Provide the (X, Y) coordinate of the cell's center where the given text is located.  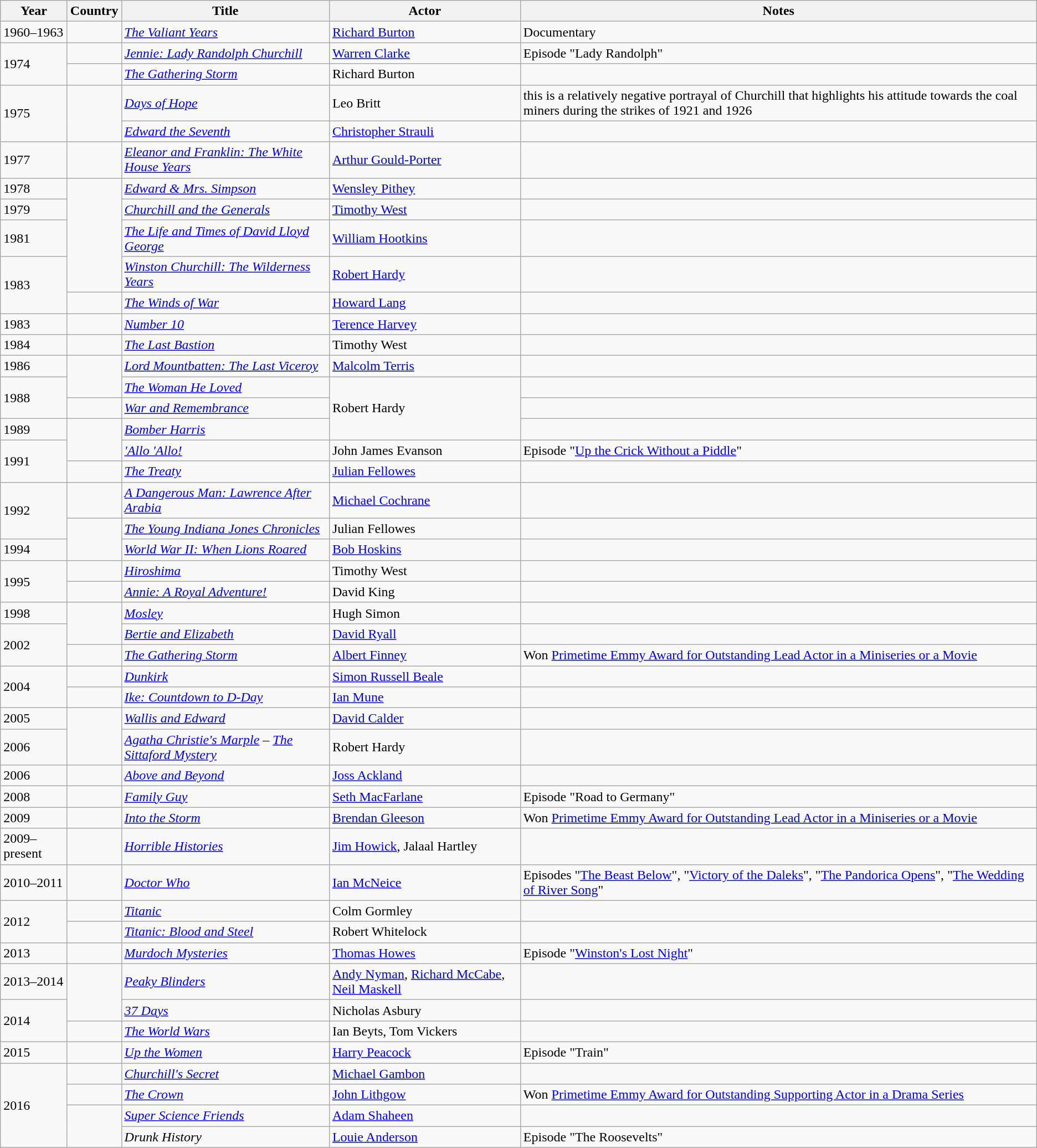
Year (34, 11)
Episodes "The Beast Below", "Victory of the Daleks", "The Pandorica Opens", "The Wedding of River Song" (778, 882)
Bomber Harris (225, 429)
1981 (34, 238)
Edward & Mrs. Simpson (225, 188)
William Hootkins (424, 238)
The Crown (225, 1095)
Ian McNeice (424, 882)
Hugh Simon (424, 613)
Murdoch Mysteries (225, 953)
John James Evanson (424, 450)
2010–2011 (34, 882)
Doctor Who (225, 882)
Annie: A Royal Adventure! (225, 592)
Episode "The Roosevelts" (778, 1137)
2009–present (34, 847)
Mosley (225, 613)
Actor (424, 11)
Churchill and the Generals (225, 209)
37 Days (225, 1010)
Days of Hope (225, 103)
World War II: When Lions Roared (225, 550)
Malcolm Terris (424, 366)
Ian Mune (424, 698)
Drunk History (225, 1137)
Agatha Christie's Marple – The Sittaford Mystery (225, 747)
Albert Finney (424, 655)
Colm Gormley (424, 911)
Michael Gambon (424, 1073)
Peaky Blinders (225, 982)
David Calder (424, 719)
2016 (34, 1105)
The Life and Times of David Lloyd George (225, 238)
2013–2014 (34, 982)
John Lithgow (424, 1095)
Episode "Winston's Lost Night" (778, 953)
Arthur Gould-Porter (424, 160)
Eleanor and Franklin: The White House Years (225, 160)
1991 (34, 461)
Dunkirk (225, 676)
Episode "Lady Randolph" (778, 53)
Michael Cochrane (424, 500)
Episode "Up the Crick Without a Piddle" (778, 450)
Terence Harvey (424, 324)
2014 (34, 1021)
1986 (34, 366)
1960–1963 (34, 32)
Family Guy (225, 797)
Winston Churchill: The Wilderness Years (225, 274)
Titanic: Blood and Steel (225, 932)
Seth MacFarlane (424, 797)
Adam Shaheen (424, 1116)
The Winds of War (225, 303)
1994 (34, 550)
1988 (34, 398)
The Treaty (225, 471)
2005 (34, 719)
1979 (34, 209)
Leo Britt (424, 103)
'Allo 'Allo! (225, 450)
2009 (34, 818)
Notes (778, 11)
Country (94, 11)
2002 (34, 644)
Ian Beyts, Tom Vickers (424, 1031)
2013 (34, 953)
Churchill's Secret (225, 1073)
Into the Storm (225, 818)
1974 (34, 64)
Episode "Road to Germany" (778, 797)
Won Primetime Emmy Award for Outstanding Supporting Actor in a Drama Series (778, 1095)
Warren Clarke (424, 53)
Wallis and Edward (225, 719)
Robert Whitelock (424, 932)
David King (424, 592)
1992 (34, 511)
Howard Lang (424, 303)
1978 (34, 188)
Title (225, 11)
Thomas Howes (424, 953)
Documentary (778, 32)
2008 (34, 797)
The Woman He Loved (225, 387)
The Valiant Years (225, 32)
Andy Nyman, Richard McCabe, Neil Maskell (424, 982)
this is a relatively negative portrayal of Churchill that highlights his attitude towards the coal miners during the strikes of 1921 and 1926 (778, 103)
Ike: Countdown to D-Day (225, 698)
Wensley Pithey (424, 188)
Brendan Gleeson (424, 818)
Joss Ackland (424, 776)
Above and Beyond (225, 776)
The Last Bastion (225, 345)
Horrible Histories (225, 847)
2012 (34, 921)
1998 (34, 613)
2004 (34, 687)
Up the Women (225, 1052)
A Dangerous Man: Lawrence After Arabia (225, 500)
Jennie: Lady Randolph Churchill (225, 53)
Bob Hoskins (424, 550)
1989 (34, 429)
1995 (34, 581)
2015 (34, 1052)
Hiroshima (225, 571)
Super Science Friends (225, 1116)
War and Remembrance (225, 408)
Lord Mountbatten: The Last Viceroy (225, 366)
Simon Russell Beale (424, 676)
Nicholas Asbury (424, 1010)
Christopher Strauli (424, 131)
Edward the Seventh (225, 131)
1975 (34, 113)
The Young Indiana Jones Chronicles (225, 529)
The World Wars (225, 1031)
David Ryall (424, 634)
1977 (34, 160)
1984 (34, 345)
Harry Peacock (424, 1052)
Louie Anderson (424, 1137)
Titanic (225, 911)
Bertie and Elizabeth (225, 634)
Number 10 (225, 324)
Jim Howick, Jalaal Hartley (424, 847)
Episode "Train" (778, 1052)
